From the cell containing the given text, extract its center point as (x, y) coordinate. 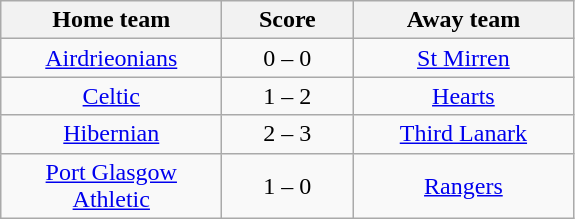
Port Glasgow Athletic (112, 186)
Celtic (112, 96)
1 – 0 (288, 186)
2 – 3 (288, 134)
Third Lanark (464, 134)
1 – 2 (288, 96)
0 – 0 (288, 58)
Score (288, 20)
Away team (464, 20)
Airdrieonians (112, 58)
Home team (112, 20)
Hibernian (112, 134)
Hearts (464, 96)
Rangers (464, 186)
St Mirren (464, 58)
